Locate the cell with the specified text and output its (x, y) center coordinate. 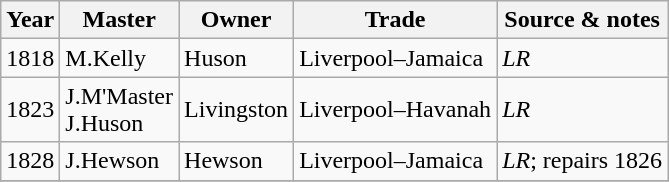
Master (120, 20)
LR; repairs 1826 (582, 161)
M.Kelly (120, 58)
1828 (30, 161)
Source & notes (582, 20)
Hewson (236, 161)
Year (30, 20)
Trade (396, 20)
J.Hewson (120, 161)
Owner (236, 20)
Liverpool–Havanah (396, 110)
1823 (30, 110)
Livingston (236, 110)
J.M'MasterJ.Huson (120, 110)
1818 (30, 58)
Huson (236, 58)
